Extract the [X, Y] coordinate from the center of the cell holding the provided text.  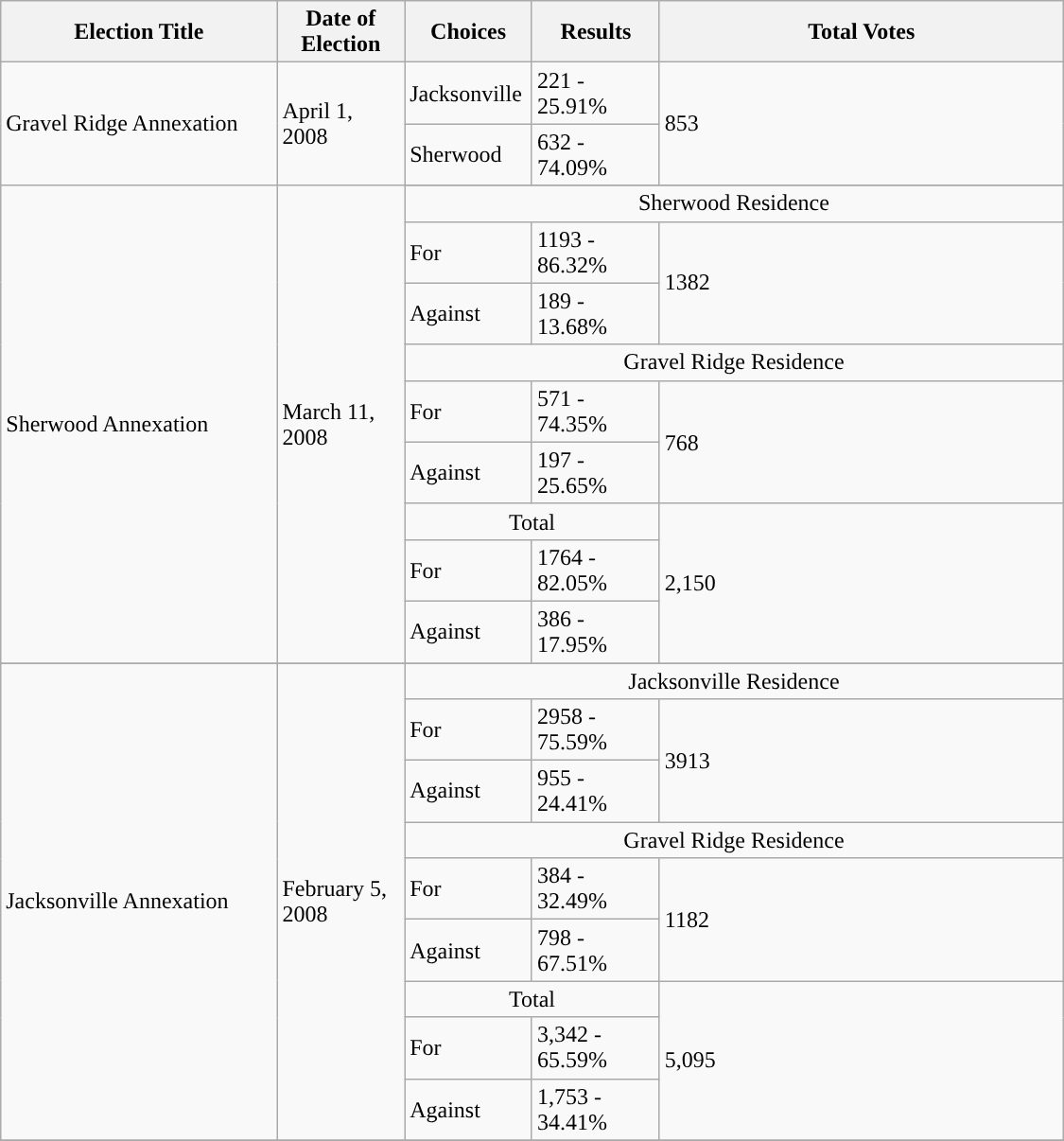
632 - 74.09% [596, 155]
221 - 25.91% [596, 93]
3913 [861, 761]
768 [861, 442]
386 - 17.95% [596, 632]
Date of Election [340, 32]
Sherwood Residence [734, 203]
1382 [861, 283]
1764 - 82.05% [596, 570]
March 11, 2008 [340, 424]
189 - 13.68% [596, 314]
Jacksonville Annexation [139, 901]
1193 - 86.32% [596, 252]
197 - 25.65% [596, 473]
798 - 67.51% [596, 950]
1,753 - 34.41% [596, 1109]
1182 [861, 920]
853 [861, 124]
Sherwood [469, 155]
Total Votes [861, 32]
Election Title [139, 32]
2,150 [861, 583]
3,342 - 65.59% [596, 1048]
571 - 74.35% [596, 411]
Results [596, 32]
Gravel Ridge Annexation [139, 124]
5,095 [861, 1061]
Jacksonville [469, 93]
2958 - 75.59% [596, 730]
February 5, 2008 [340, 901]
Choices [469, 32]
April 1, 2008 [340, 124]
Jacksonville Residence [734, 680]
384 - 32.49% [596, 889]
955 - 24.41% [596, 791]
Sherwood Annexation [139, 424]
